From the cell containing the given text, extract its center point as (x, y) coordinate. 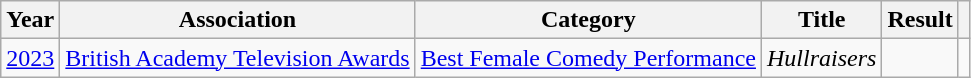
Year (30, 20)
Hullraisers (821, 58)
British Academy Television Awards (238, 58)
Category (588, 20)
Association (238, 20)
2023 (30, 58)
Result (920, 20)
Title (821, 20)
Best Female Comedy Performance (588, 58)
